Detect which cell encompasses the target text, then output its [X, Y] center coordinate. 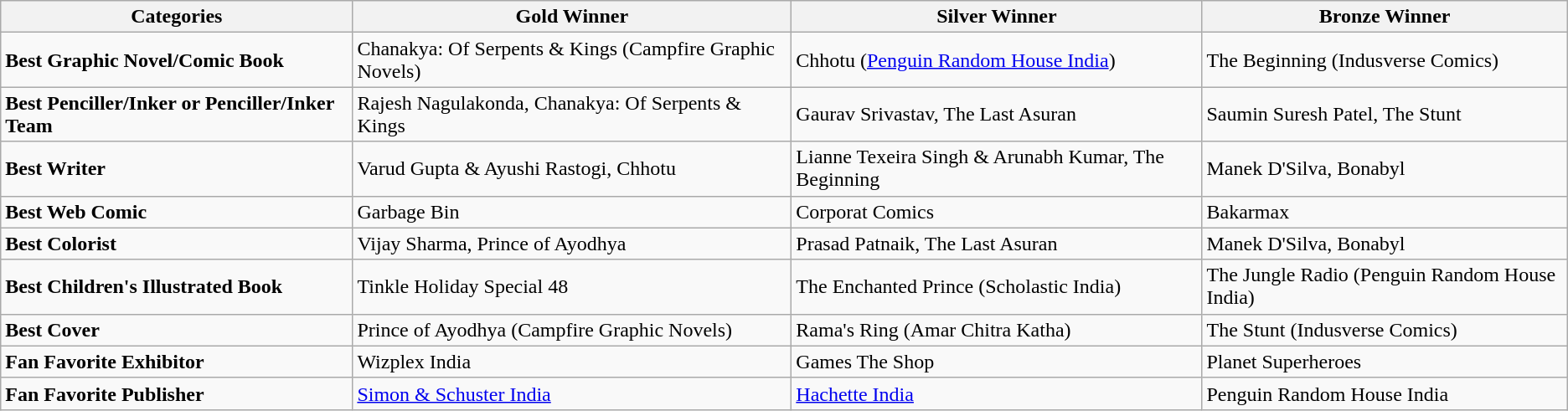
Games The Shop [997, 362]
Rama's Ring (Amar Chitra Katha) [997, 330]
Silver Winner [997, 17]
Bronze Winner [1385, 17]
Best Colorist [177, 244]
Chanakya: Of Serpents & Kings (Campfire Graphic Novels) [572, 60]
Best Web Comic [177, 212]
Lianne Texeira Singh & Arunabh Kumar, The Beginning [997, 169]
Rajesh Nagulakonda, Chanakya: Of Serpents & Kings [572, 114]
Prince of Ayodhya (Campfire Graphic Novels) [572, 330]
Fan Favorite Exhibitor [177, 362]
Simon & Schuster India [572, 393]
Wizplex India [572, 362]
Hachette India [997, 393]
Vijay Sharma, Prince of Ayodhya [572, 244]
Gold Winner [572, 17]
The Jungle Radio (Penguin Random House India) [1385, 286]
Tinkle Holiday Special 48 [572, 286]
Garbage Bin [572, 212]
Bakarmax [1385, 212]
Chhotu (Penguin Random House India) [997, 60]
Penguin Random House India [1385, 393]
Fan Favorite Publisher [177, 393]
Best Graphic Novel/Comic Book [177, 60]
Best Cover [177, 330]
Categories [177, 17]
Best Penciller/Inker or Penciller/Inker Team [177, 114]
Planet Superheroes [1385, 362]
Best Writer [177, 169]
The Stunt (Indusverse Comics) [1385, 330]
Gaurav Srivastav, The Last Asuran [997, 114]
Corporat Comics [997, 212]
The Enchanted Prince (Scholastic India) [997, 286]
Best Children's Illustrated Book [177, 286]
The Beginning (Indusverse Comics) [1385, 60]
Varud Gupta & Ayushi Rastogi, Chhotu [572, 169]
Prasad Patnaik, The Last Asuran [997, 244]
Saumin Suresh Patel, The Stunt [1385, 114]
